From the cell containing the given text, extract its center point as [X, Y] coordinate. 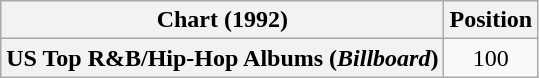
Position [491, 20]
100 [491, 58]
Chart (1992) [222, 20]
US Top R&B/Hip-Hop Albums (Billboard) [222, 58]
